Find where the given text appears and provide that cell's center as [x, y] coordinate. 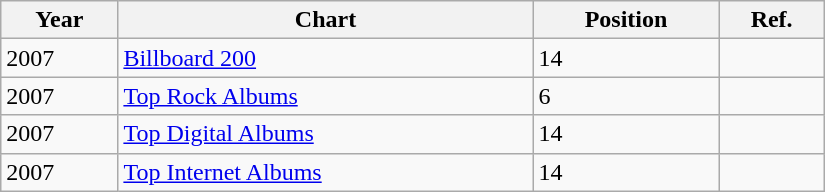
Top Internet Albums [326, 172]
Top Digital Albums [326, 134]
Billboard 200 [326, 58]
6 [626, 96]
Chart [326, 20]
Ref. [772, 20]
Top Rock Albums [326, 96]
Position [626, 20]
Year [60, 20]
